Return the [X, Y] coordinate for the center point of the cell that contains the specified text.  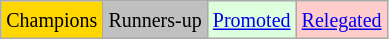
Runners-up [155, 20]
Promoted [252, 20]
Champions [52, 20]
Relegated [342, 20]
